Identify which cell holds the provided text, then report its (x, y) central coordinate. 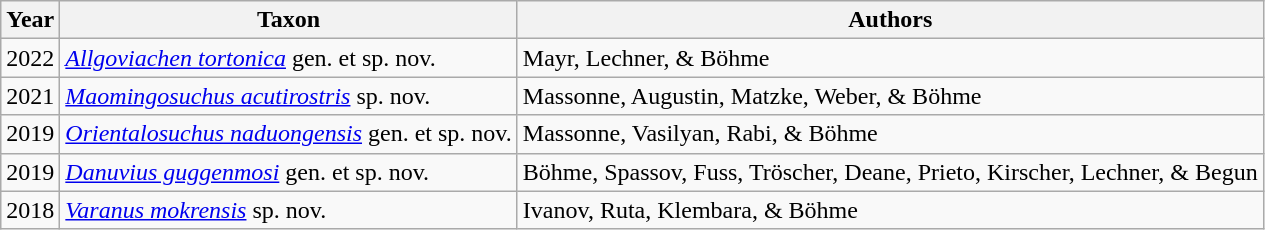
Authors (890, 20)
Mayr, Lechner, & Böhme (890, 58)
Allgoviachen tortonica gen. et sp. nov. (289, 58)
2021 (30, 96)
Orientalosuchus naduongensis gen. et sp. nov. (289, 134)
Massonne, Augustin, Matzke, Weber, & Böhme (890, 96)
2022 (30, 58)
Maomingosuchus acutirostris sp. nov. (289, 96)
Massonne, Vasilyan, Rabi, & Böhme (890, 134)
Böhme, Spassov, Fuss, Tröscher, Deane, Prieto, Kirscher, Lechner, & Begun (890, 172)
Year (30, 20)
Taxon (289, 20)
Varanus mokrensis sp. nov. (289, 210)
2018 (30, 210)
Danuvius guggenmosi gen. et sp. nov. (289, 172)
Ivanov, Ruta, Klembara, & Böhme (890, 210)
